Scan for the cell matching the given text and deliver its (x, y) coordinate at center. 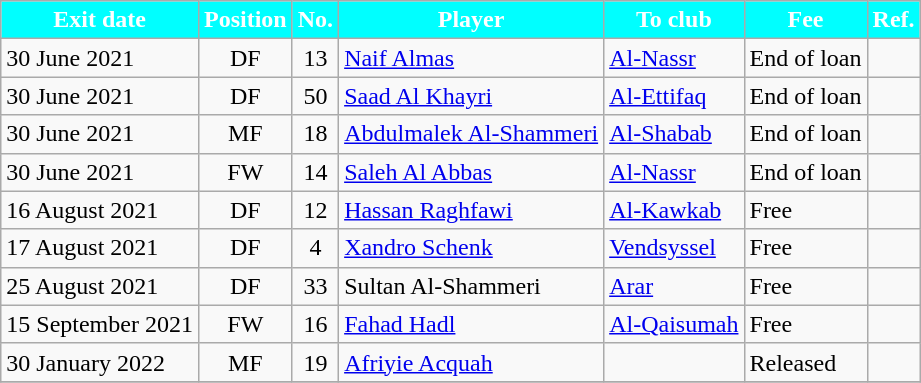
No. (315, 20)
16 (315, 324)
Fee (806, 20)
Hassan Raghfawi (472, 210)
Al-Qaisumah (674, 324)
13 (315, 58)
16 August 2021 (100, 210)
Saad Al Khayri (472, 96)
33 (315, 286)
4 (315, 248)
Al-Ettifaq (674, 96)
Al-Shabab (674, 134)
14 (315, 172)
Exit date (100, 20)
Naif Almas (472, 58)
Xandro Schenk (472, 248)
18 (315, 134)
Saleh Al Abbas (472, 172)
19 (315, 362)
Vendsyssel (674, 248)
17 August 2021 (100, 248)
Ref. (894, 20)
30 January 2022 (100, 362)
To club (674, 20)
Abdulmalek Al-Shammeri (472, 134)
Al-Kawkab (674, 210)
Sultan Al-Shammeri (472, 286)
Fahad Hadl (472, 324)
Position (245, 20)
Arar (674, 286)
15 September 2021 (100, 324)
Released (806, 362)
Afriyie Acquah (472, 362)
Player (472, 20)
50 (315, 96)
12 (315, 210)
25 August 2021 (100, 286)
